Capture the cell that displays the provided text and extract its (X, Y) central coordinate. 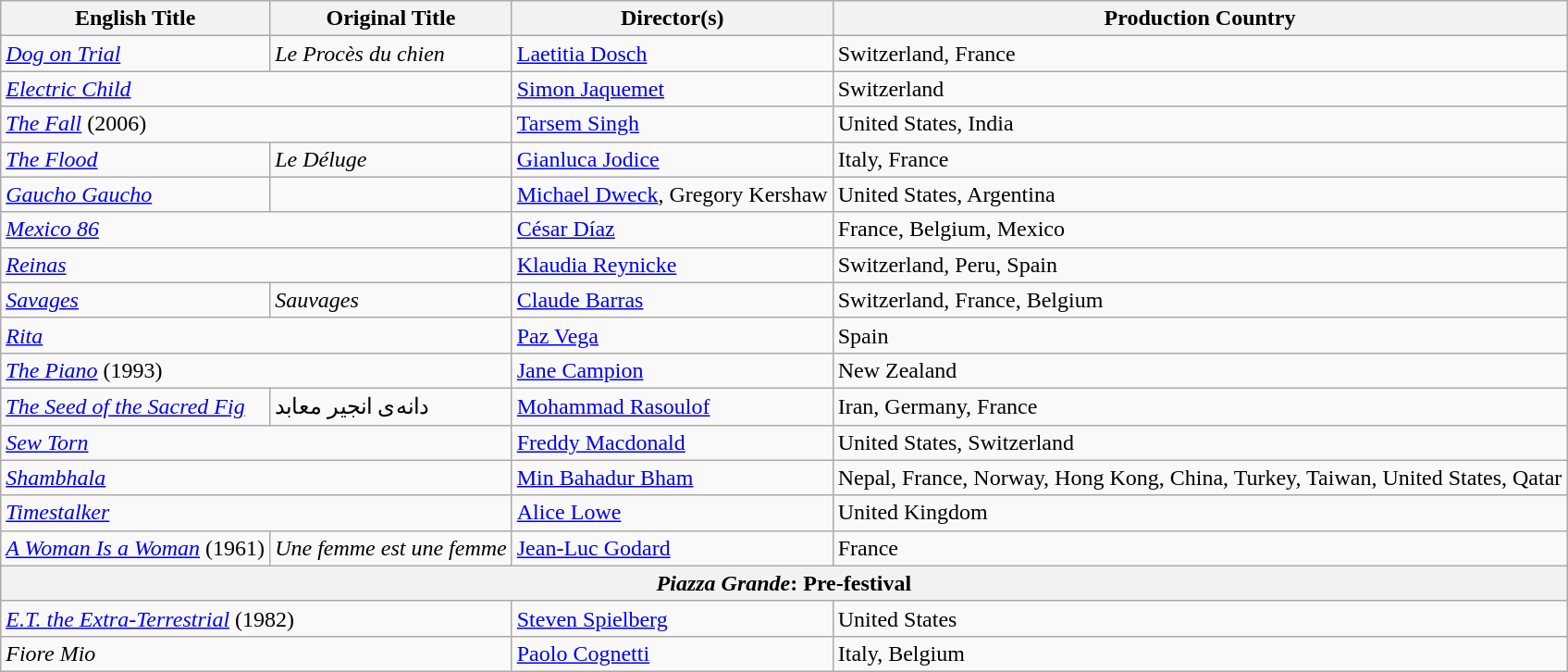
Jean-Luc Godard (672, 548)
United States (1200, 618)
The Fall (2006) (256, 124)
César Díaz (672, 230)
Michael Dweck, Gregory Kershaw (672, 194)
English Title (135, 19)
The Flood (135, 159)
Original Title (391, 19)
Mohammad Rasoulof (672, 406)
Gianluca Jodice (672, 159)
United Kingdom (1200, 513)
Piazza Grande: Pre-festival (784, 583)
Paz Vega (672, 335)
Une femme est une femme (391, 548)
Sauvages (391, 300)
Switzerland, France, Belgium (1200, 300)
Shambhala (256, 478)
Min Bahadur Bham (672, 478)
دانه‌ی انجیر معابد (391, 406)
Fiore Mio (256, 653)
Production Country (1200, 19)
Italy, France (1200, 159)
Switzerland (1200, 89)
United States, Argentina (1200, 194)
Freddy Macdonald (672, 442)
Timestalker (256, 513)
Mexico 86 (256, 230)
Laetitia Dosch (672, 54)
France, Belgium, Mexico (1200, 230)
Le Procès du chien (391, 54)
Gaucho Gaucho (135, 194)
Alice Lowe (672, 513)
United States, Switzerland (1200, 442)
Reinas (256, 265)
Tarsem Singh (672, 124)
A Woman Is a Woman (1961) (135, 548)
Le Déluge (391, 159)
Jane Campion (672, 370)
Claude Barras (672, 300)
Sew Torn (256, 442)
New Zealand (1200, 370)
The Piano (1993) (256, 370)
Iran, Germany, France (1200, 406)
Spain (1200, 335)
Italy, Belgium (1200, 653)
Paolo Cognetti (672, 653)
Savages (135, 300)
E.T. the Extra-Terrestrial (1982) (256, 618)
Switzerland, Peru, Spain (1200, 265)
Rita (256, 335)
Simon Jaquemet (672, 89)
France (1200, 548)
Dog on Trial (135, 54)
Nepal, France, Norway, Hong Kong, China, Turkey, Taiwan, United States, Qatar (1200, 478)
Steven Spielberg (672, 618)
Switzerland, France (1200, 54)
Electric Child (256, 89)
Klaudia Reynicke (672, 265)
The Seed of the Sacred Fig (135, 406)
United States, India (1200, 124)
Director(s) (672, 19)
